Identify which cell holds the provided text, then report its [X, Y] central coordinate. 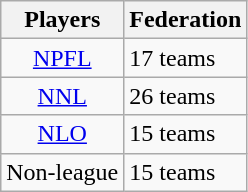
Players [62, 20]
17 teams [186, 58]
NPFL [62, 58]
26 teams [186, 96]
Federation [186, 20]
Non-league [62, 172]
NNL [62, 96]
NLO [62, 134]
